Identify which cell holds the provided text, then report its [x, y] central coordinate. 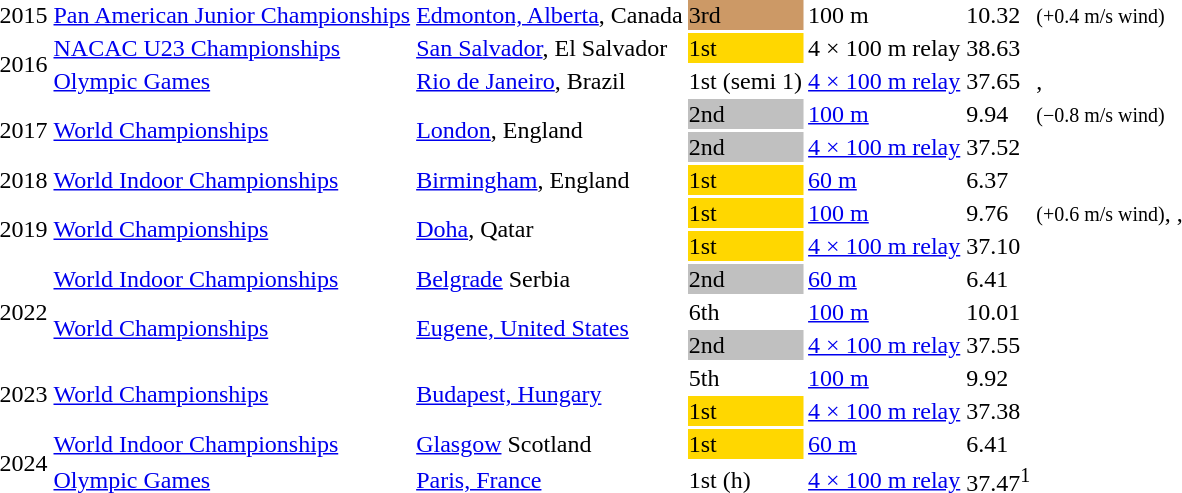
10.32 [998, 15]
10.01 [998, 312]
NACAC U23 Championships [232, 48]
Edmonton, Alberta, Canada [550, 15]
San Salvador, El Salvador [550, 48]
37.52 [998, 147]
3rd [745, 15]
9.76 [998, 213]
9.92 [998, 378]
37.55 [998, 345]
Glasgow Scotland [550, 444]
38.63 [998, 48]
Belgrade Serbia [550, 279]
Budapest, Hungary [550, 394]
1st (semi 1) [745, 81]
37.10 [998, 246]
37.38 [998, 411]
37.65 [998, 81]
9.94 [998, 114]
Rio de Janeiro, Brazil [550, 81]
Eugene, United States [550, 328]
Birmingham, England [550, 180]
5th [745, 378]
6.37 [998, 180]
6th [745, 312]
Olympic Games [232, 81]
London, England [550, 130]
Doha, Qatar [550, 230]
Pan American Junior Championships [232, 15]
